From the cell containing the given text, extract its center point as [x, y] coordinate. 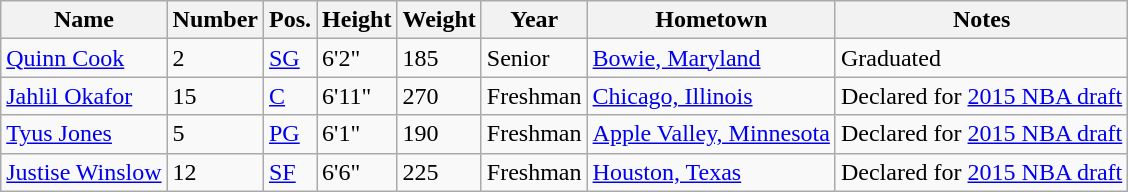
Pos. [290, 20]
5 [215, 134]
Houston, Texas [711, 172]
Chicago, Illinois [711, 96]
SG [290, 58]
Apple Valley, Minnesota [711, 134]
6'1" [357, 134]
PG [290, 134]
6'11" [357, 96]
Hometown [711, 20]
C [290, 96]
Year [534, 20]
2 [215, 58]
Bowie, Maryland [711, 58]
Quinn Cook [84, 58]
225 [439, 172]
185 [439, 58]
12 [215, 172]
6'6" [357, 172]
Jahlil Okafor [84, 96]
Justise Winslow [84, 172]
6'2" [357, 58]
190 [439, 134]
Tyus Jones [84, 134]
Weight [439, 20]
Notes [981, 20]
SF [290, 172]
Name [84, 20]
270 [439, 96]
Height [357, 20]
Graduated [981, 58]
15 [215, 96]
Number [215, 20]
Senior [534, 58]
